Pinpoint the cell where the given text exists, returning its (x, y) midpoint coordinate. 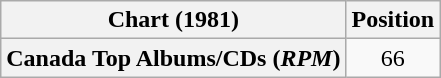
Canada Top Albums/CDs (RPM) (174, 58)
Chart (1981) (174, 20)
Position (393, 20)
66 (393, 58)
